From the cell containing the given text, extract its center point as (x, y) coordinate. 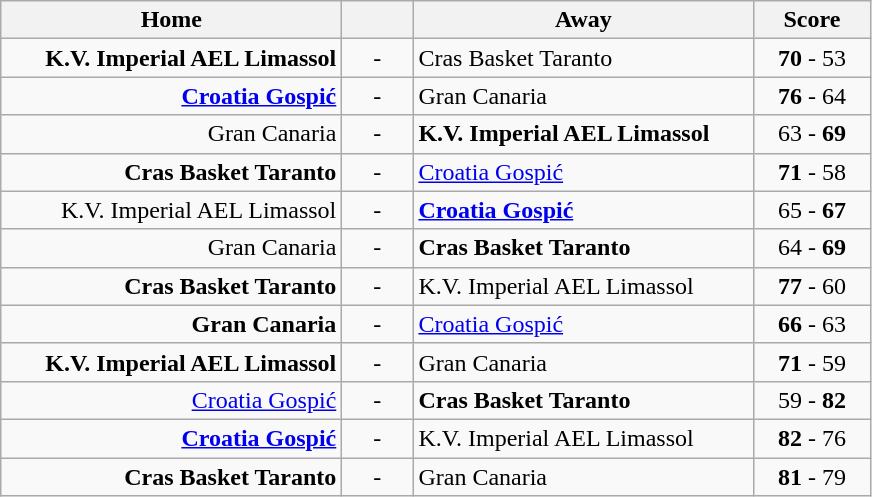
71 - 58 (812, 172)
81 - 79 (812, 477)
Home (172, 20)
Score (812, 20)
76 - 64 (812, 96)
59 - 82 (812, 400)
65 - 67 (812, 210)
66 - 63 (812, 324)
71 - 59 (812, 362)
Away (584, 20)
64 - 69 (812, 248)
77 - 60 (812, 286)
82 - 76 (812, 438)
63 - 69 (812, 134)
70 - 53 (812, 58)
